Scan for the cell matching the given text and deliver its [X, Y] coordinate at center. 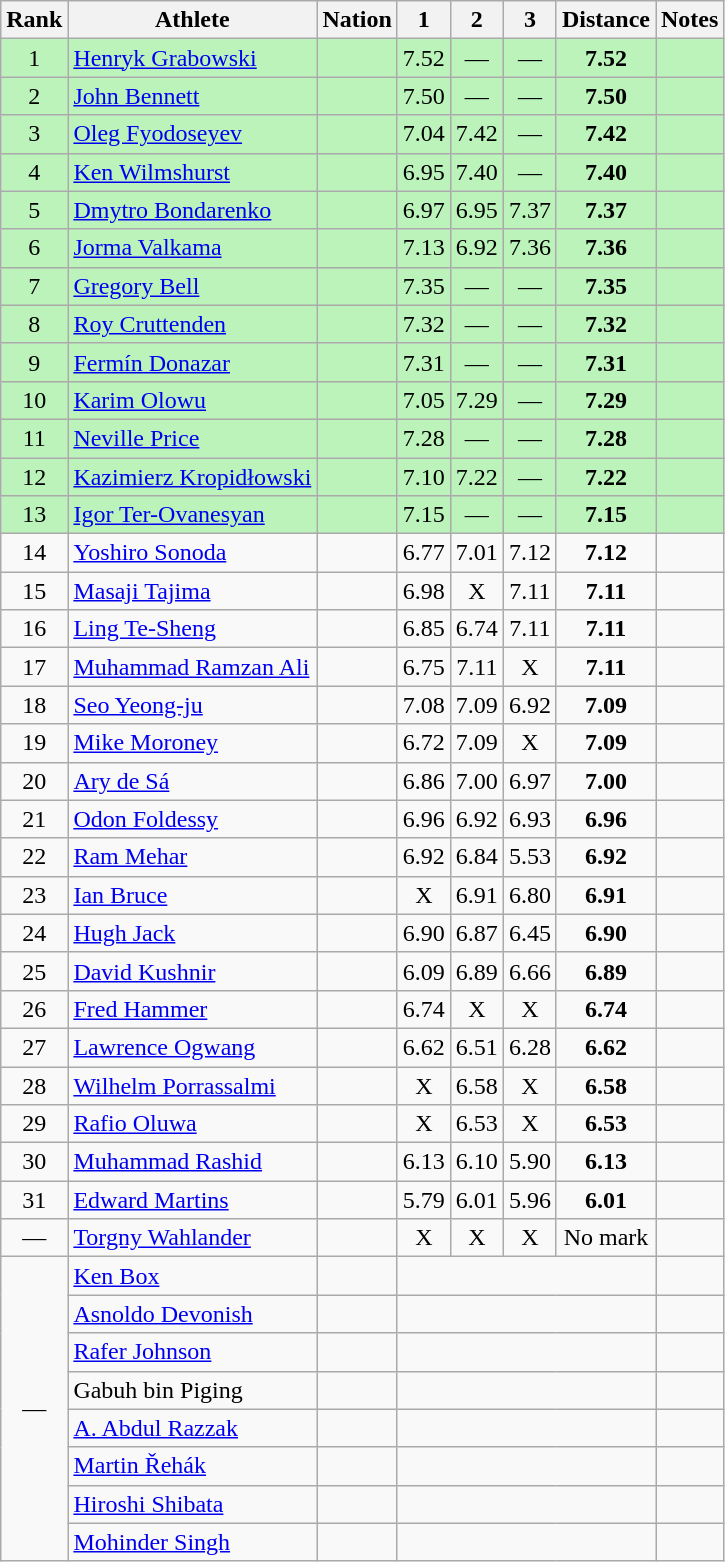
6.10 [476, 1162]
5.90 [530, 1162]
Asnoldo Devonish [192, 1314]
6.98 [424, 591]
23 [34, 895]
6.85 [424, 629]
Ling Te-Sheng [192, 629]
5.53 [530, 857]
30 [34, 1162]
7.13 [424, 248]
Fred Hammer [192, 1009]
John Bennett [192, 96]
Wilhelm Porrassalmi [192, 1085]
Ian Bruce [192, 895]
6.09 [424, 971]
15 [34, 591]
29 [34, 1124]
Athlete [192, 20]
Gabuh bin Piging [192, 1390]
6.66 [530, 971]
9 [34, 362]
Henryk Grabowski [192, 58]
Fermín Donazar [192, 362]
7 [34, 286]
Rank [34, 20]
Seo Yeong-ju [192, 705]
Mike Moroney [192, 743]
Ram Mehar [192, 857]
Gregory Bell [192, 286]
Rafer Johnson [192, 1352]
Notes [690, 20]
17 [34, 667]
26 [34, 1009]
Neville Price [192, 438]
7.08 [424, 705]
6.75 [424, 667]
Kazimierz Kropidłowski [192, 477]
4 [34, 172]
12 [34, 477]
No mark [606, 1238]
14 [34, 553]
7.05 [424, 400]
Distance [606, 20]
27 [34, 1047]
6 [34, 248]
Torgny Wahlander [192, 1238]
31 [34, 1200]
16 [34, 629]
10 [34, 400]
6.77 [424, 553]
7.04 [424, 134]
Rafio Oluwa [192, 1124]
5.96 [530, 1200]
Hiroshi Shibata [192, 1504]
6.84 [476, 857]
Mohinder Singh [192, 1542]
11 [34, 438]
Ary de Sá [192, 781]
Martin Řehák [192, 1466]
22 [34, 857]
Muhammad Ramzan Ali [192, 667]
5 [34, 210]
Muhammad Rashid [192, 1162]
Oleg Fyodoseyev [192, 134]
28 [34, 1085]
18 [34, 705]
5.79 [424, 1200]
Hugh Jack [192, 933]
24 [34, 933]
Jorma Valkama [192, 248]
21 [34, 819]
Igor Ter-Ovanesyan [192, 515]
25 [34, 971]
7.10 [424, 477]
David Kushnir [192, 971]
Yoshiro Sonoda [192, 553]
Dmytro Bondarenko [192, 210]
Nation [357, 20]
A. Abdul Razzak [192, 1428]
6.28 [530, 1047]
13 [34, 515]
Odon Foldessy [192, 819]
6.87 [476, 933]
6.80 [530, 895]
Ken Box [192, 1276]
20 [34, 781]
6.51 [476, 1047]
Edward Martins [192, 1200]
Masaji Tajima [192, 591]
6.93 [530, 819]
Karim Olowu [192, 400]
Lawrence Ogwang [192, 1047]
6.86 [424, 781]
Ken Wilmshurst [192, 172]
19 [34, 743]
6.72 [424, 743]
6.45 [530, 933]
Roy Cruttenden [192, 324]
7.01 [476, 553]
8 [34, 324]
